Determine the (X, Y) coordinate at the center of the cell enclosing the given text.  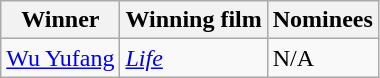
N/A (322, 58)
Winning film (194, 20)
Nominees (322, 20)
Winner (60, 20)
Wu Yufang (60, 58)
Life (194, 58)
